Scan for the cell matching the given text and deliver its [x, y] coordinate at center. 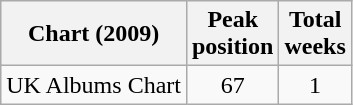
UK Albums Chart [94, 85]
Chart (2009) [94, 34]
1 [315, 85]
Peakposition [232, 34]
Totalweeks [315, 34]
67 [232, 85]
